Output the [X, Y] coordinate of the center of the cell containing the given text.  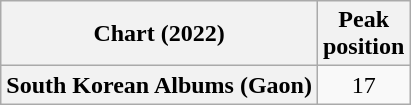
Chart (2022) [160, 34]
South Korean Albums (Gaon) [160, 85]
Peakposition [363, 34]
17 [363, 85]
